Extract the [X, Y] coordinate from the center of the cell holding the provided text.  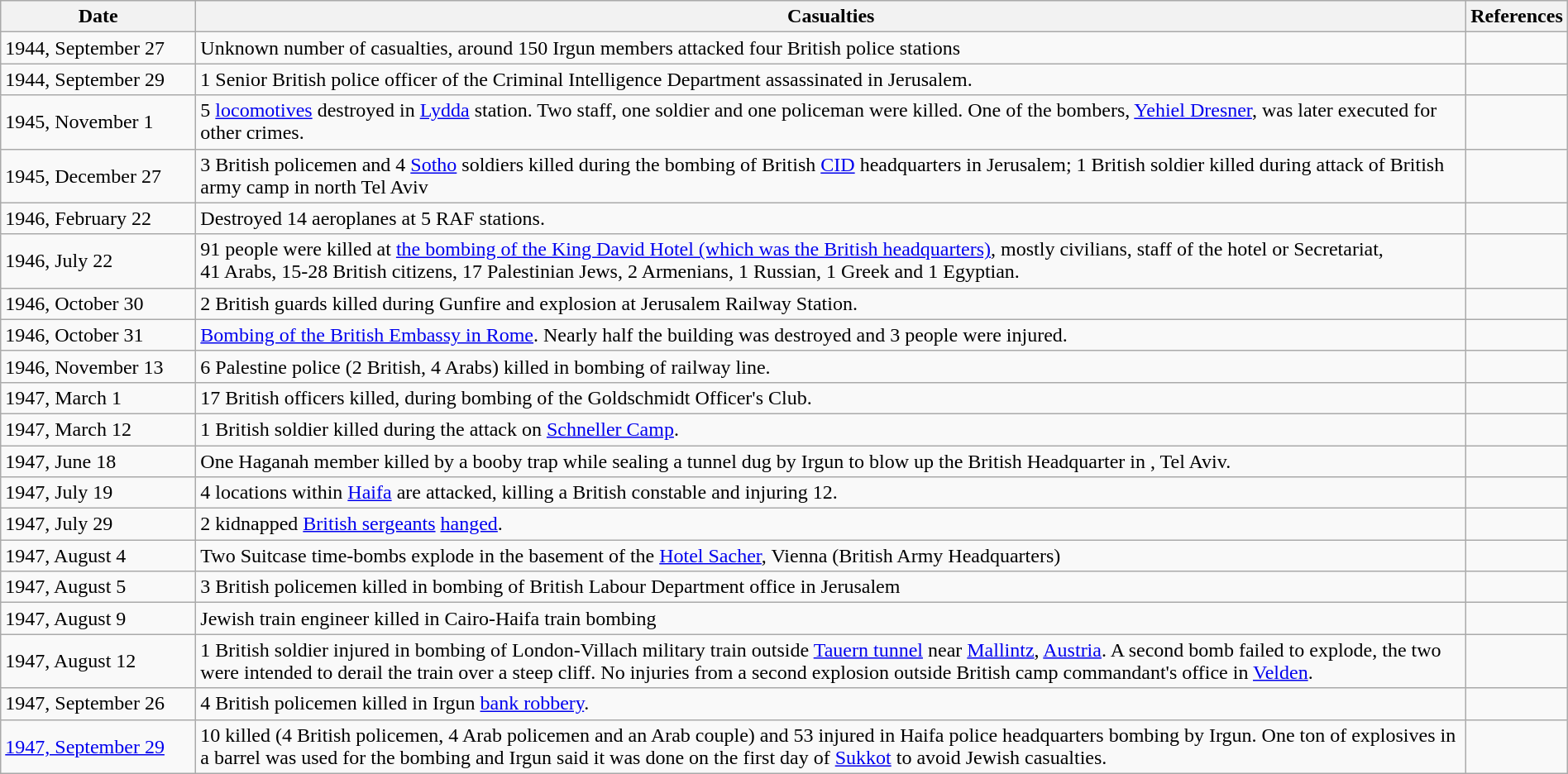
2 British guards killed during Gunfire and explosion at Jerusalem Railway Station. [831, 303]
Bombing of the British Embassy in Rome. Nearly half the building was destroyed and 3 people were injured. [831, 335]
Destroyed 14 aeroplanes at 5 RAF stations. [831, 218]
2 kidnapped British sergeants hanged. [831, 524]
1947, July 29 [98, 524]
1946, October 30 [98, 303]
Unknown number of casualties, around 150 Irgun members attacked four British police stations [831, 48]
1 Senior British police officer of the Criminal Intelligence Department assassinated in Jerusalem. [831, 79]
1947, August 12 [98, 662]
1946, October 31 [98, 335]
1947, July 19 [98, 493]
1944, September 27 [98, 48]
1947, August 5 [98, 587]
1947, August 4 [98, 556]
1946, February 22 [98, 218]
1947, September 26 [98, 704]
Casualties [831, 17]
Jewish train engineer killed in Cairo-Haifa train bombing [831, 619]
1947, June 18 [98, 461]
3 British policemen killed in bombing of British Labour Department office in Jerusalem [831, 587]
17 British officers killed, during bombing of the Goldschmidt Officer's Club. [831, 398]
6 Palestine police (2 British, 4 Arabs) killed in bombing of railway line. [831, 366]
1 British soldier killed during the attack on Schneller Camp. [831, 429]
4 British policemen killed in Irgun bank robbery. [831, 704]
1945, November 1 [98, 122]
1946, July 22 [98, 261]
1946, November 13 [98, 366]
1947, September 29 [98, 746]
1947, March 12 [98, 429]
1944, September 29 [98, 79]
1947, March 1 [98, 398]
Two Suitcase time-bombs explode in the basement of the Hotel Sacher, Vienna (British Army Headquarters) [831, 556]
Date [98, 17]
References [1517, 17]
1947, August 9 [98, 619]
One Haganah member killed by a booby trap while sealing a tunnel dug by Irgun to blow up the British Headquarter in , Tel Aviv. [831, 461]
1945, December 27 [98, 175]
4 locations within Haifa are attacked, killing a British constable and injuring 12. [831, 493]
